Determine the (X, Y) coordinate at the center of the cell enclosing the given text.  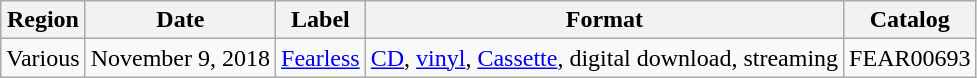
Label (321, 20)
Date (180, 20)
Format (604, 20)
Fearless (321, 58)
Region (43, 20)
Catalog (910, 20)
November 9, 2018 (180, 58)
FEAR00693 (910, 58)
Various (43, 58)
CD, vinyl, Cassette, digital download, streaming (604, 58)
